Pinpoint the cell where the given text exists, returning its (X, Y) midpoint coordinate. 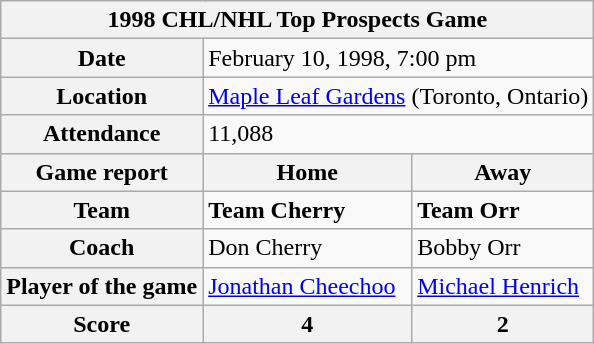
Away (503, 172)
Game report (102, 172)
Team (102, 210)
Maple Leaf Gardens (Toronto, Ontario) (398, 96)
Team Orr (503, 210)
Score (102, 324)
Location (102, 96)
Bobby Orr (503, 248)
Home (308, 172)
Jonathan Cheechoo (308, 286)
11,088 (398, 134)
Coach (102, 248)
Attendance (102, 134)
1998 CHL/NHL Top Prospects Game (298, 20)
February 10, 1998, 7:00 pm (398, 58)
Don Cherry (308, 248)
Player of the game (102, 286)
Team Cherry (308, 210)
2 (503, 324)
Michael Henrich (503, 286)
4 (308, 324)
Date (102, 58)
